Search for the cell housing the specified text and yield its [x, y] center coordinate. 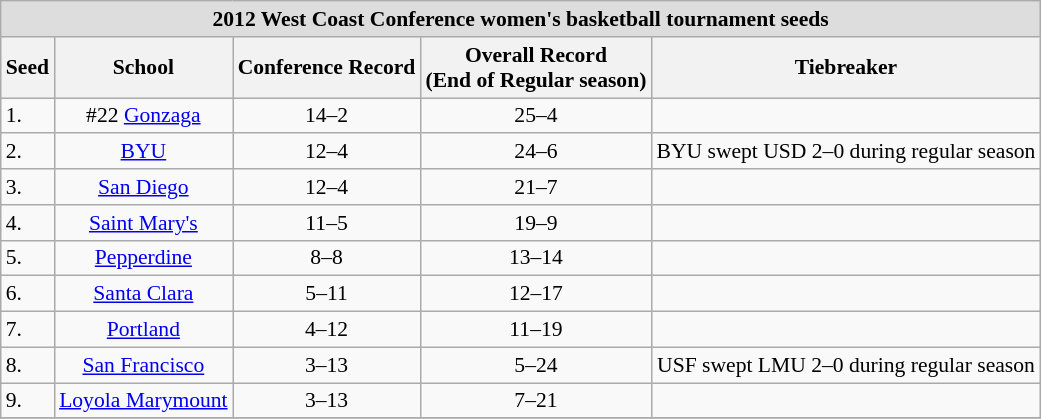
San Francisco [144, 365]
19–9 [536, 223]
Seed [28, 68]
5. [28, 258]
Conference Record [327, 68]
7. [28, 330]
Pepperdine [144, 258]
BYU [144, 152]
8–8 [327, 258]
25–4 [536, 116]
9. [28, 401]
24–6 [536, 152]
2012 West Coast Conference women's basketball tournament seeds [521, 19]
Saint Mary's [144, 223]
11–5 [327, 223]
3. [28, 187]
Portland [144, 330]
7–21 [536, 401]
5–11 [327, 294]
11–19 [536, 330]
2. [28, 152]
1. [28, 116]
USF swept LMU 2–0 during regular season [846, 365]
Overall Record (End of Regular season) [536, 68]
School [144, 68]
13–14 [536, 258]
4. [28, 223]
14–2 [327, 116]
Tiebreaker [846, 68]
San Diego [144, 187]
#22 Gonzaga [144, 116]
Loyola Marymount [144, 401]
Santa Clara [144, 294]
5–24 [536, 365]
8. [28, 365]
4–12 [327, 330]
21–7 [536, 187]
6. [28, 294]
BYU swept USD 2–0 during regular season [846, 152]
12–17 [536, 294]
